Search for the cell housing the specified text and yield its [X, Y] center coordinate. 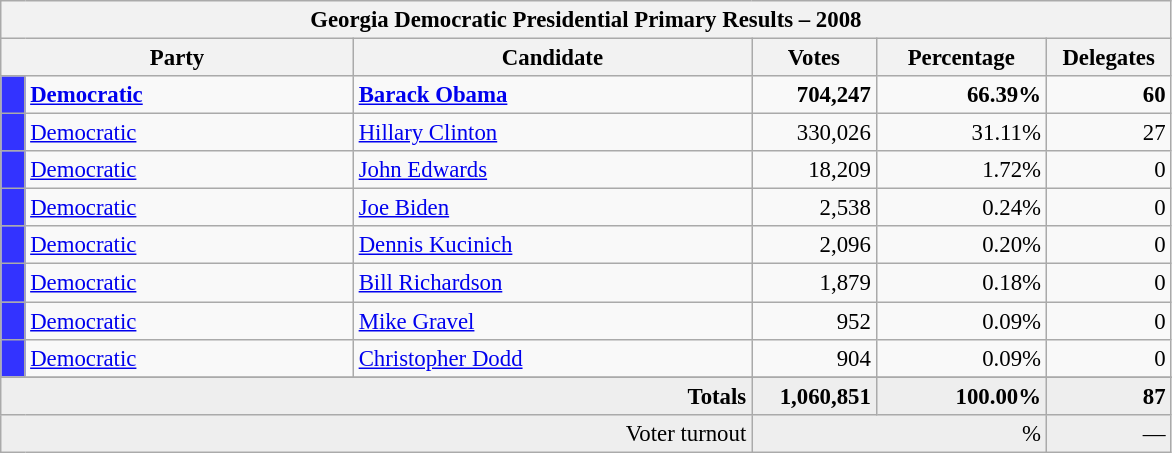
Barack Obama [552, 95]
Dennis Kucinich [552, 245]
27 [1108, 133]
904 [814, 358]
Georgia Democratic Presidential Primary Results – 2008 [586, 20]
1.72% [961, 170]
60 [1108, 95]
Candidate [552, 58]
330,026 [814, 133]
100.00% [961, 396]
Percentage [961, 58]
0.18% [961, 283]
1,879 [814, 283]
31.11% [961, 133]
18,209 [814, 170]
Delegates [1108, 58]
% [900, 433]
Votes [814, 58]
0.24% [961, 208]
Christopher Dodd [552, 358]
Voter turnout [376, 433]
952 [814, 321]
2,538 [814, 208]
Bill Richardson [552, 283]
2,096 [814, 245]
Totals [376, 396]
1,060,851 [814, 396]
87 [1108, 396]
66.39% [961, 95]
Joe Biden [552, 208]
Hillary Clinton [552, 133]
0.20% [961, 245]
704,247 [814, 95]
Mike Gravel [552, 321]
John Edwards [552, 170]
Party [178, 58]
— [1108, 433]
